Locate the cell with the specified text and output its (X, Y) center coordinate. 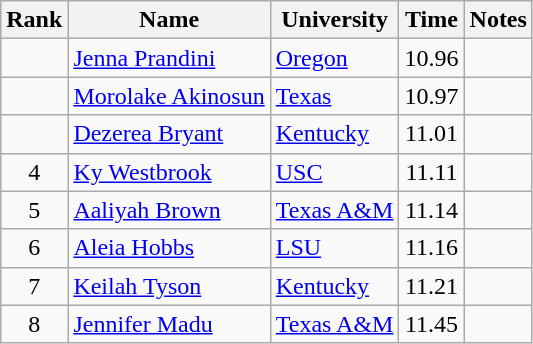
Rank (34, 20)
7 (34, 286)
Aleia Hobbs (169, 248)
11.11 (432, 172)
Jenna Prandini (169, 58)
10.97 (432, 96)
Keilah Tyson (169, 286)
11.21 (432, 286)
Texas (334, 96)
6 (34, 248)
Jennifer Madu (169, 324)
8 (34, 324)
11.16 (432, 248)
Notes (498, 20)
University (334, 20)
5 (34, 210)
Dezerea Bryant (169, 134)
USC (334, 172)
LSU (334, 248)
Morolake Akinosun (169, 96)
10.96 (432, 58)
11.45 (432, 324)
Name (169, 20)
Time (432, 20)
Oregon (334, 58)
Aaliyah Brown (169, 210)
Ky Westbrook (169, 172)
4 (34, 172)
11.14 (432, 210)
11.01 (432, 134)
